Identify which cell holds the provided text, then report its (X, Y) central coordinate. 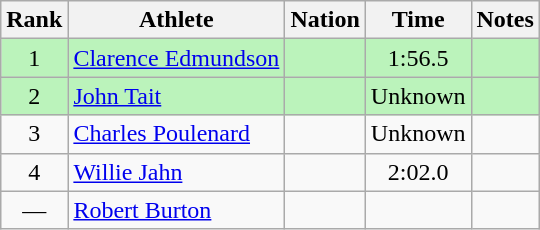
John Tait (176, 96)
4 (34, 172)
1:56.5 (418, 58)
Rank (34, 20)
3 (34, 134)
Time (418, 20)
Charles Poulenard (176, 134)
2:02.0 (418, 172)
Robert Burton (176, 210)
— (34, 210)
Willie Jahn (176, 172)
Notes (505, 20)
Nation (325, 20)
Clarence Edmundson (176, 58)
1 (34, 58)
2 (34, 96)
Athlete (176, 20)
